For the text-containing cell, return its midpoint in [x, y] coordinate format. 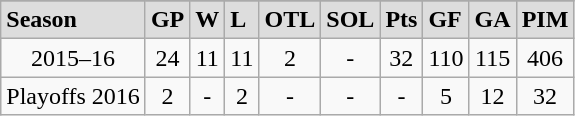
W [208, 20]
PIM [545, 20]
110 [446, 58]
12 [492, 96]
GP [167, 20]
406 [545, 58]
L [242, 20]
Pts [402, 20]
2015–16 [74, 58]
SOL [350, 20]
OTL [290, 20]
24 [167, 58]
Playoffs 2016 [74, 96]
115 [492, 58]
GF [446, 20]
Season [74, 20]
GA [492, 20]
5 [446, 96]
